Find where the given text appears and provide that cell's center as [x, y] coordinate. 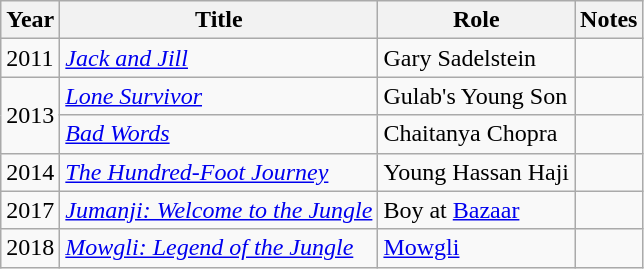
Notes [609, 20]
2011 [30, 58]
2013 [30, 115]
Boy at Bazaar [476, 210]
The Hundred-Foot Journey [219, 172]
2014 [30, 172]
Mowgli [476, 248]
Gulab's Young Son [476, 96]
Role [476, 20]
Bad Words [219, 134]
Mowgli: Legend of the Jungle [219, 248]
Young Hassan Haji [476, 172]
Chaitanya Chopra [476, 134]
Gary Sadelstein [476, 58]
Jumanji: Welcome to the Jungle [219, 210]
Title [219, 20]
2017 [30, 210]
Year [30, 20]
Lone Survivor [219, 96]
2018 [30, 248]
Jack and Jill [219, 58]
